Search for the cell housing the specified text and yield its (x, y) center coordinate. 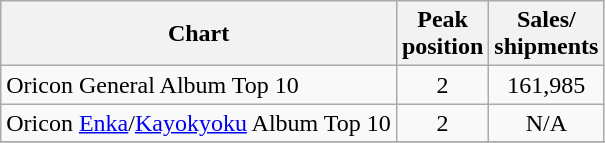
161,985 (546, 85)
Chart (199, 34)
Oricon General Album Top 10 (199, 85)
Peakposition (442, 34)
Sales/shipments (546, 34)
Oricon Enka/Kayokyoku Album Top 10 (199, 123)
N/A (546, 123)
